Extract the [x, y] coordinate from the center of the cell holding the provided text.  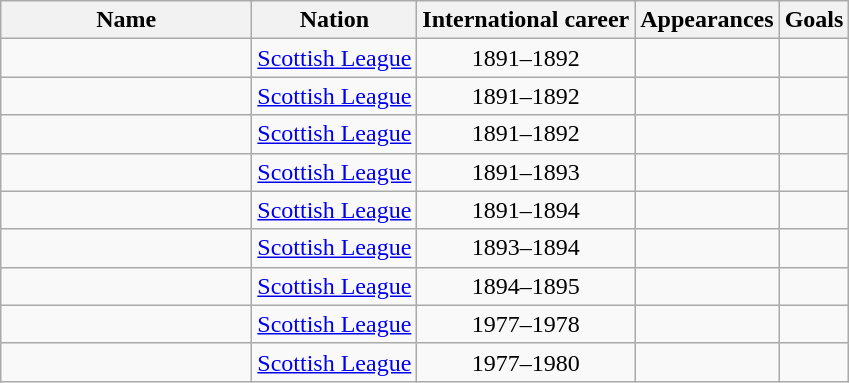
1977–1978 [526, 324]
1977–1980 [526, 362]
1893–1894 [526, 248]
Nation [334, 20]
Goals [814, 20]
Name [126, 20]
1894–1895 [526, 286]
1891–1894 [526, 210]
International career [526, 20]
1891–1893 [526, 172]
Appearances [707, 20]
